Determine the [x, y] coordinate at the center of the cell enclosing the given text.  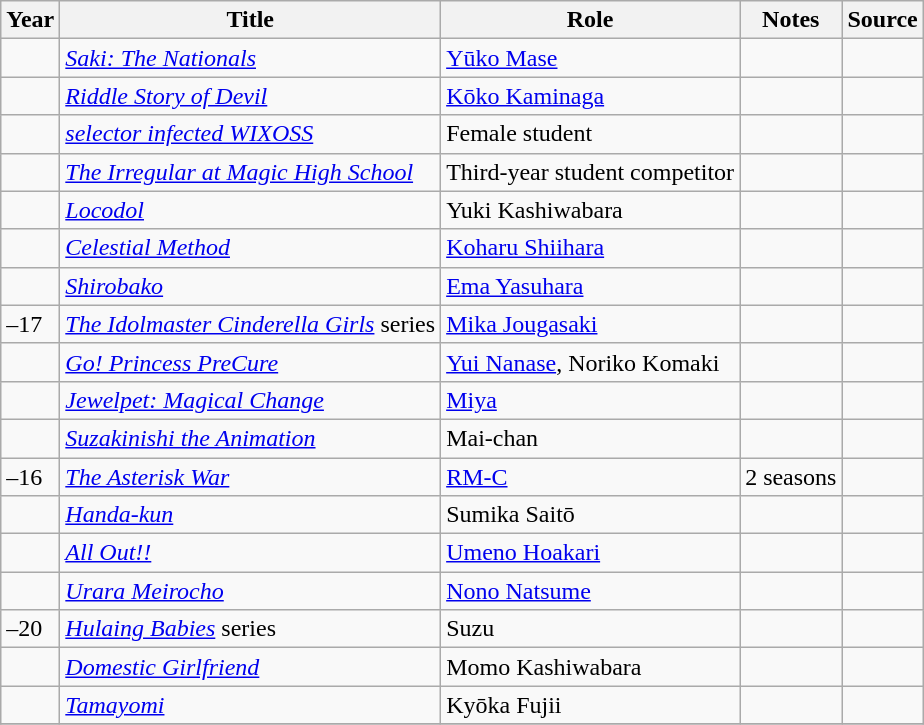
Third-year student competitor [590, 172]
Sumika Saitō [590, 515]
RM-C [590, 477]
Kōko Kaminaga [590, 96]
–20 [30, 629]
Saki: The Nationals [250, 58]
–16 [30, 477]
Go! Princess PreCure [250, 362]
2 seasons [791, 477]
Handa-kun [250, 515]
Yuki Kashiwabara [590, 210]
Role [590, 20]
Source [882, 20]
Title [250, 20]
Female student [590, 134]
The Idolmaster Cinderella Girls series [250, 324]
Mai-chan [590, 438]
Miya [590, 400]
Domestic Girlfriend [250, 667]
Kyōka Fujii [590, 705]
Hulaing Babies series [250, 629]
Yūko Mase [590, 58]
Urara Meirocho [250, 591]
All Out!! [250, 553]
Mika Jougasaki [590, 324]
Ema Yasuhara [590, 286]
selector infected WIXOSS [250, 134]
Celestial Method [250, 248]
Nono Natsume [590, 591]
Suzu [590, 629]
Umeno Hoakari [590, 553]
Riddle Story of Devil [250, 96]
Shirobako [250, 286]
Locodol [250, 210]
Jewelpet: Magical Change [250, 400]
The Asterisk War [250, 477]
–17 [30, 324]
Momo Kashiwabara [590, 667]
Year [30, 20]
Koharu Shiihara [590, 248]
Suzakinishi the Animation [250, 438]
Notes [791, 20]
Yui Nanase, Noriko Komaki [590, 362]
Tamayomi [250, 705]
The Irregular at Magic High School [250, 172]
